Detect which cell encompasses the target text, then output its [X, Y] center coordinate. 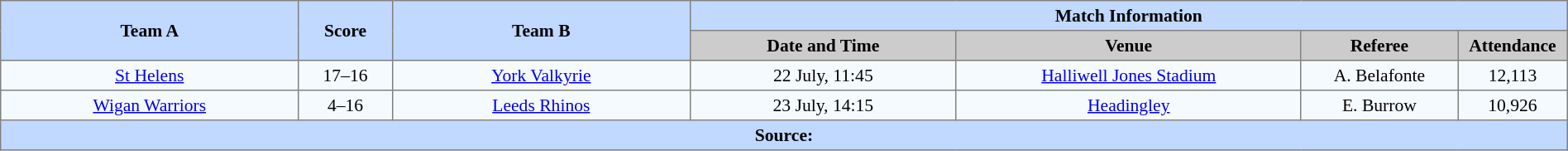
17–16 [346, 75]
Match Information [1128, 16]
Wigan Warriors [150, 105]
22 July, 11:45 [823, 75]
Team B [541, 31]
10,926 [1513, 105]
Venue [1128, 46]
Score [346, 31]
Halliwell Jones Stadium [1128, 75]
Date and Time [823, 46]
St Helens [150, 75]
E. Burrow [1379, 105]
4–16 [346, 105]
Leeds Rhinos [541, 105]
23 July, 14:15 [823, 105]
Source: [784, 135]
Team A [150, 31]
12,113 [1513, 75]
Attendance [1513, 46]
Headingley [1128, 105]
A. Belafonte [1379, 75]
Referee [1379, 46]
York Valkyrie [541, 75]
